Return the [x, y] coordinate for the center point of the cell that contains the specified text.  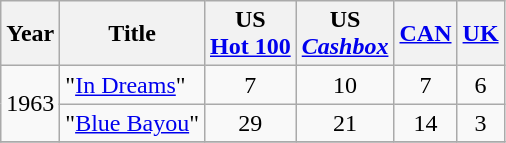
UK [480, 34]
"In Dreams" [132, 85]
3 [480, 123]
6 [480, 85]
"Blue Bayou" [132, 123]
21 [345, 123]
29 [250, 123]
USCashbox [345, 34]
14 [426, 123]
Title [132, 34]
USHot 100 [250, 34]
CAN [426, 34]
Year [30, 34]
10 [345, 85]
1963 [30, 104]
